Detect which cell encompasses the target text, then output its (X, Y) center coordinate. 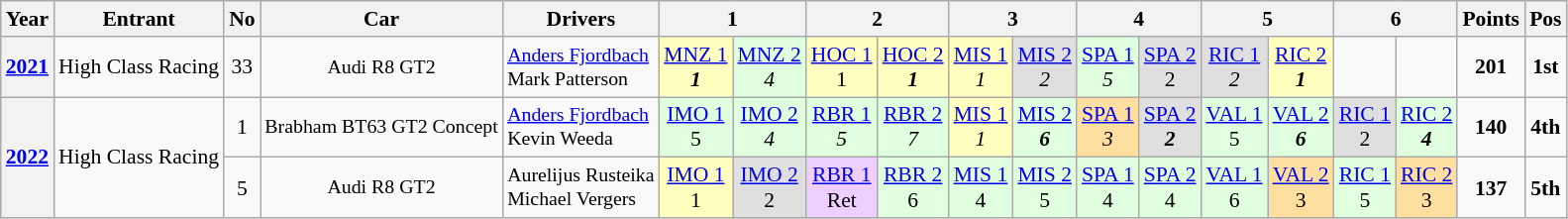
2022 (28, 158)
VAL 16 (1234, 188)
Drivers (580, 19)
5th (1545, 188)
RBR 27 (913, 127)
RIC 23 (1426, 188)
RBR 1Ret (842, 188)
No (242, 19)
RIC 15 (1365, 188)
Anders Fjordbach Mark Patterson (580, 67)
2021 (28, 67)
SPA 14 (1107, 188)
SPA 15 (1107, 67)
MNZ 24 (770, 67)
140 (1491, 127)
1st (1545, 67)
Car (382, 19)
6 (1397, 19)
IMO 11 (695, 188)
2 (878, 19)
VAL 23 (1302, 188)
201 (1491, 67)
RIC 21 (1302, 67)
RIC 24 (1426, 127)
MIS 22 (1044, 67)
IMO 22 (770, 188)
RBR 26 (913, 188)
HOC 11 (842, 67)
VAL 15 (1234, 127)
VAL 26 (1302, 127)
4 (1139, 19)
4th (1545, 127)
HOC 21 (913, 67)
Year (28, 19)
Points (1491, 19)
MIS 25 (1044, 188)
MIS 26 (1044, 127)
RBR 15 (842, 127)
SPA 24 (1171, 188)
Entrant (139, 19)
IMO 24 (770, 127)
3 (1012, 19)
Anders Fjordbach Kevin Weeda (580, 127)
137 (1491, 188)
MIS 14 (981, 188)
Pos (1545, 19)
SPA 13 (1107, 127)
33 (242, 67)
MNZ 11 (695, 67)
Aurelijus Rusteika Michael Vergers (580, 188)
Brabham BT63 GT2 Concept (382, 127)
IMO 15 (695, 127)
